Return [x, y] of the center of cell containing provided text 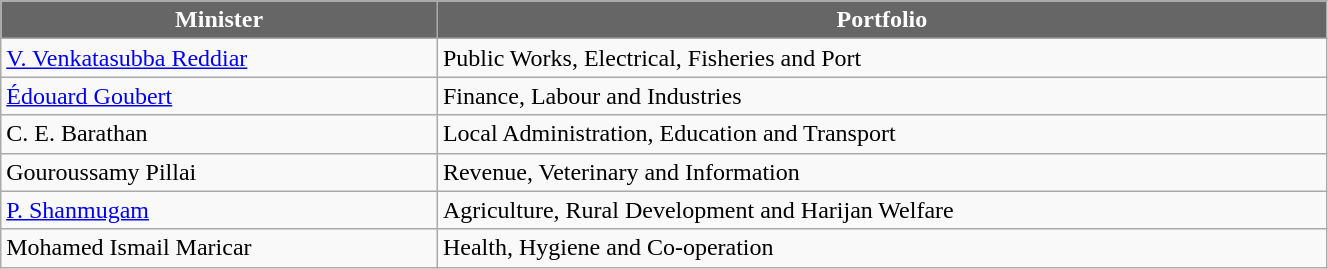
Health, Hygiene and Co-operation [882, 248]
Portfolio [882, 20]
V. Venkatasubba Reddiar [220, 58]
Revenue, Veterinary and Information [882, 172]
Gouroussamy Pillai [220, 172]
Agriculture, Rural Development and Harijan Welfare [882, 210]
Public Works, Electrical, Fisheries and Port [882, 58]
P. Shanmugam [220, 210]
C. E. Barathan [220, 134]
Minister [220, 20]
Local Administration, Education and Transport [882, 134]
Finance, Labour and Industries [882, 96]
Édouard Goubert [220, 96]
Mohamed Ismail Maricar [220, 248]
